Return [X, Y] of the center of cell containing provided text 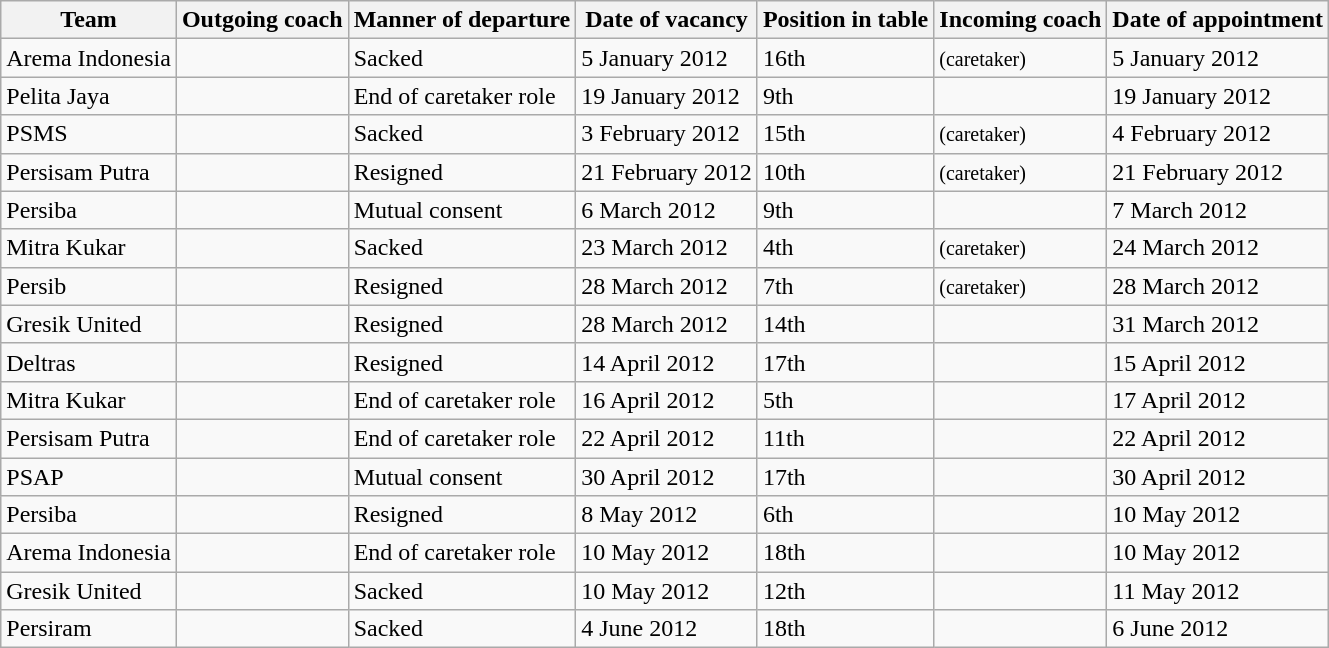
11th [845, 438]
4 February 2012 [1218, 134]
23 March 2012 [667, 248]
7 March 2012 [1218, 210]
11 May 2012 [1218, 591]
6 June 2012 [1218, 629]
6 March 2012 [667, 210]
7th [845, 286]
4th [845, 248]
15 April 2012 [1218, 362]
PSAP [89, 477]
Incoming coach [1020, 20]
14th [845, 324]
Team [89, 20]
24 March 2012 [1218, 248]
17 April 2012 [1218, 400]
16 April 2012 [667, 400]
Position in table [845, 20]
Deltras [89, 362]
Persib [89, 286]
Manner of departure [462, 20]
Outgoing coach [262, 20]
Pelita Jaya [89, 96]
3 February 2012 [667, 134]
31 March 2012 [1218, 324]
Persiram [89, 629]
Date of appointment [1218, 20]
PSMS [89, 134]
12th [845, 591]
5th [845, 400]
6th [845, 515]
4 June 2012 [667, 629]
16th [845, 58]
10th [845, 172]
14 April 2012 [667, 362]
15th [845, 134]
Date of vacancy [667, 20]
8 May 2012 [667, 515]
